For the text-containing cell, return its midpoint in (X, Y) coordinate format. 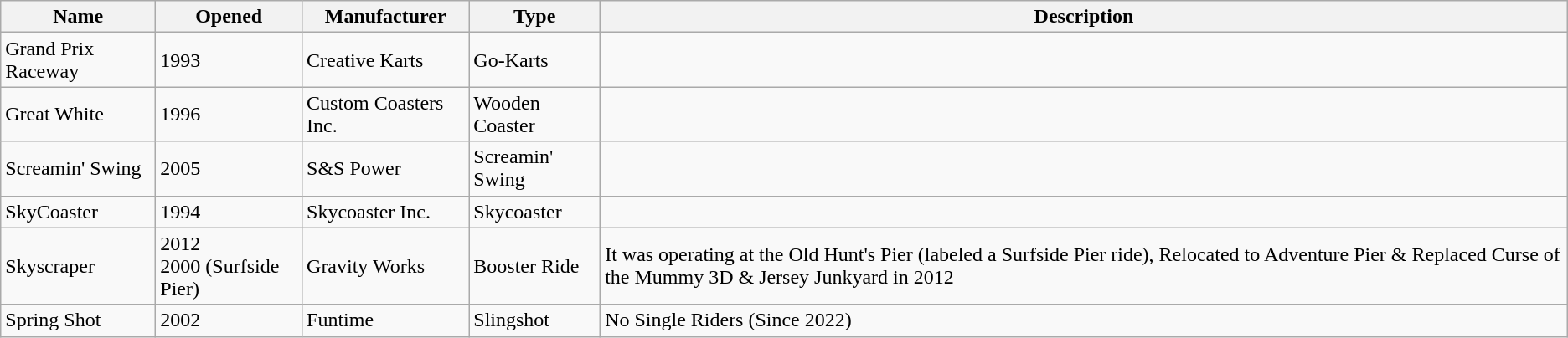
1993 (230, 60)
Manufacturer (385, 17)
Slingshot (534, 320)
Gravity Works (385, 266)
Creative Karts (385, 60)
20122000 (Surfside Pier) (230, 266)
Skycoaster Inc. (385, 212)
No Single Riders (Since 2022) (1084, 320)
Type (534, 17)
Great White (79, 114)
Custom Coasters Inc. (385, 114)
Name (79, 17)
Spring Shot (79, 320)
Grand Prix Raceway (79, 60)
SkyCoaster (79, 212)
Skyscraper (79, 266)
Skycoaster (534, 212)
1994 (230, 212)
Wooden Coaster (534, 114)
Go-Karts (534, 60)
S&S Power (385, 169)
Opened (230, 17)
2005 (230, 169)
2002 (230, 320)
Description (1084, 17)
Booster Ride (534, 266)
Funtime (385, 320)
1996 (230, 114)
